Search for the cell housing the specified text and yield its [X, Y] center coordinate. 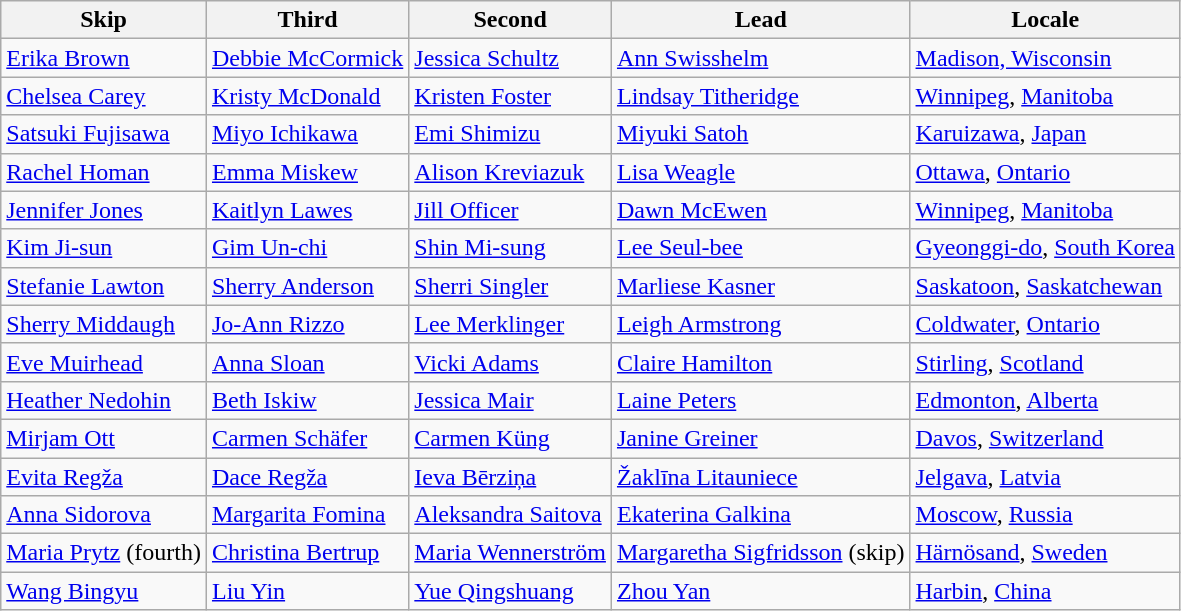
Lisa Weagle [760, 172]
Jessica Mair [510, 400]
Miyuki Satoh [760, 134]
Karuizawa, Japan [1045, 134]
Shin Mi-sung [510, 248]
Leigh Armstrong [760, 324]
Saskatoon, Saskatchewan [1045, 286]
Maria Prytz (fourth) [104, 553]
Dawn McEwen [760, 210]
Marliese Kasner [760, 286]
Lead [760, 20]
Kaitlyn Lawes [307, 210]
Chelsea Carey [104, 96]
Claire Hamilton [760, 362]
Žaklīna Litauniece [760, 477]
Kim Ji-sun [104, 248]
Moscow, Russia [1045, 515]
Madison, Wisconsin [1045, 58]
Margaretha Sigfridsson (skip) [760, 553]
Ottawa, Ontario [1045, 172]
Wang Bingyu [104, 591]
Kristen Foster [510, 96]
Emi Shimizu [510, 134]
Coldwater, Ontario [1045, 324]
Jessica Schultz [510, 58]
Rachel Homan [104, 172]
Jill Officer [510, 210]
Laine Peters [760, 400]
Lindsay Titheridge [760, 96]
Dace Regža [307, 477]
Stirling, Scotland [1045, 362]
Eve Muirhead [104, 362]
Davos, Switzerland [1045, 438]
Third [307, 20]
Aleksandra Saitova [510, 515]
Second [510, 20]
Sherry Middaugh [104, 324]
Vicki Adams [510, 362]
Zhou Yan [760, 591]
Ieva Bērziņa [510, 477]
Carmen Küng [510, 438]
Evita Regža [104, 477]
Beth Iskiw [307, 400]
Christina Bertrup [307, 553]
Gyeonggi-do, South Korea [1045, 248]
Maria Wennerström [510, 553]
Margarita Fomina [307, 515]
Skip [104, 20]
Alison Kreviazuk [510, 172]
Jelgava, Latvia [1045, 477]
Härnösand, Sweden [1045, 553]
Mirjam Ott [104, 438]
Liu Yin [307, 591]
Harbin, China [1045, 591]
Anna Sloan [307, 362]
Jo-Ann Rizzo [307, 324]
Debbie McCormick [307, 58]
Carmen Schäfer [307, 438]
Stefanie Lawton [104, 286]
Lee Merklinger [510, 324]
Locale [1045, 20]
Gim Un-chi [307, 248]
Erika Brown [104, 58]
Yue Qingshuang [510, 591]
Satsuki Fujisawa [104, 134]
Heather Nedohin [104, 400]
Sherri Singler [510, 286]
Emma Miskew [307, 172]
Kristy McDonald [307, 96]
Edmonton, Alberta [1045, 400]
Lee Seul-bee [760, 248]
Miyo Ichikawa [307, 134]
Anna Sidorova [104, 515]
Ekaterina Galkina [760, 515]
Sherry Anderson [307, 286]
Janine Greiner [760, 438]
Jennifer Jones [104, 210]
Ann Swisshelm [760, 58]
